Scan for the cell matching the given text and deliver its (x, y) coordinate at center. 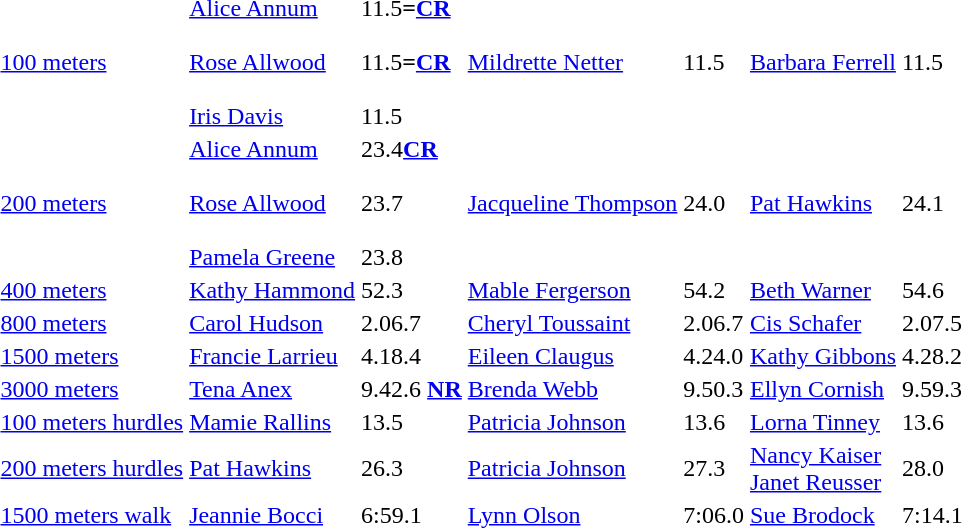
Mamie Rallins (272, 422)
Francie Larrieu (272, 356)
Eileen Claugus (572, 356)
9.42.6 NR (412, 389)
54.2 (714, 290)
Jacqueline Thompson (572, 203)
Tena Anex (272, 389)
23.4CR23.723.8 (412, 203)
Beth Warner (822, 290)
Carol Hudson (272, 323)
4.18.4 (412, 356)
Cheryl Toussaint (572, 323)
52.3 (412, 290)
13.6 (714, 422)
Cis Schafer (822, 323)
26.3 (412, 468)
Ellyn Cornish (822, 389)
Kathy Gibbons (822, 356)
Alice AnnumRose AllwoodPamela Greene (272, 203)
Brenda Webb (572, 389)
9.50.3 (714, 389)
24.0 (714, 203)
Nancy KaiserJanet Reusser (822, 468)
13.5 (412, 422)
Kathy Hammond (272, 290)
Mable Fergerson (572, 290)
Lorna Tinney (822, 422)
27.3 (714, 468)
4.24.0 (714, 356)
